Locate the cell with the specified text and output its (X, Y) center coordinate. 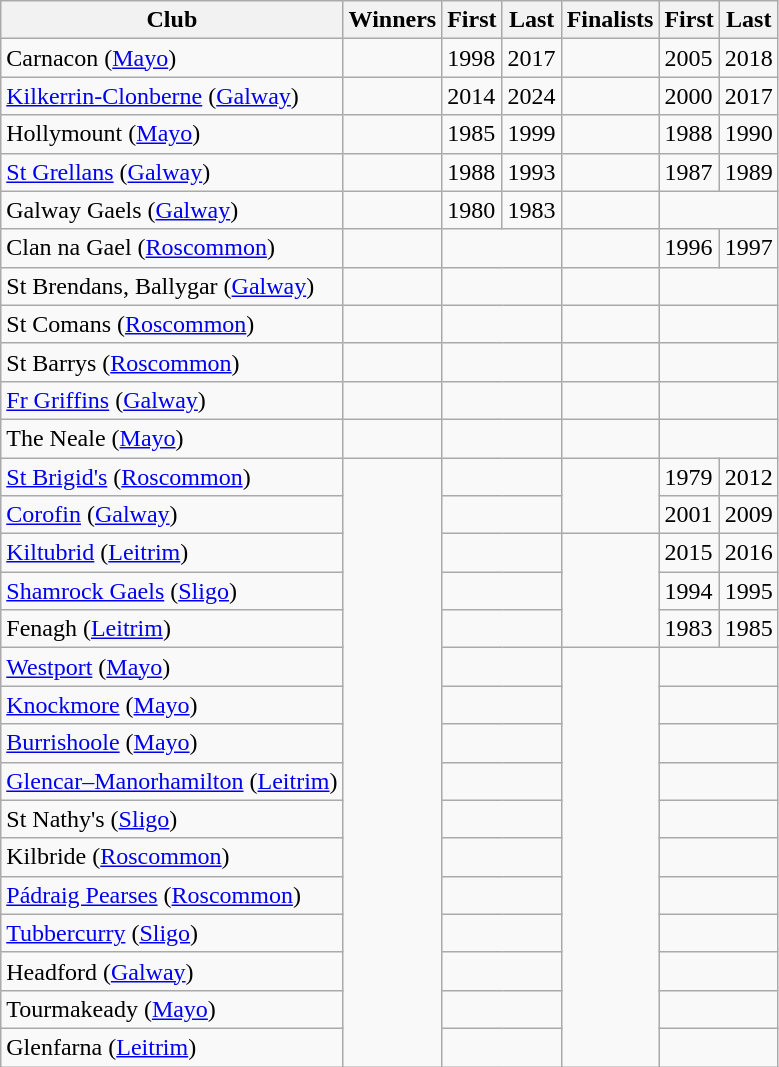
1990 (748, 134)
Westport (Mayo) (172, 667)
Glenfarna (Leitrim) (172, 1047)
1994 (689, 591)
1996 (689, 248)
Kilbride (Roscommon) (172, 857)
Kiltubrid (Leitrim) (172, 553)
Pádraig Pearses (Roscommon) (172, 895)
1987 (689, 172)
Galway Gaels (Galway) (172, 210)
1980 (472, 210)
Fr Griffins (Galway) (172, 400)
St Nathy's (Sligo) (172, 819)
Kilkerrin-Clonberne (Galway) (172, 96)
Burrishoole (Mayo) (172, 743)
1999 (532, 134)
Winners (392, 20)
1998 (472, 58)
1995 (748, 591)
St Brigid's (Roscommon) (172, 477)
2000 (689, 96)
Fenagh (Leitrim) (172, 629)
St Grellans (Galway) (172, 172)
2005 (689, 58)
Tourmakeady (Mayo) (172, 1009)
St Barrys (Roscommon) (172, 362)
2024 (532, 96)
1997 (748, 248)
Tubbercurry (Sligo) (172, 933)
Glencar–Manorhamilton (Leitrim) (172, 781)
1979 (689, 477)
Headford (Galway) (172, 971)
Corofin (Galway) (172, 515)
2016 (748, 553)
2001 (689, 515)
2014 (472, 96)
St Comans (Roscommon) (172, 324)
2012 (748, 477)
Carnacon (Mayo) (172, 58)
The Neale (Mayo) (172, 438)
Clan na Gael (Roscommon) (172, 248)
2018 (748, 58)
Knockmore (Mayo) (172, 705)
Club (172, 20)
2009 (748, 515)
Shamrock Gaels (Sligo) (172, 591)
Hollymount (Mayo) (172, 134)
1989 (748, 172)
St Brendans, Ballygar (Galway) (172, 286)
2015 (689, 553)
Finalists (610, 20)
1993 (532, 172)
